Output the (X, Y) coordinate of the center of the cell containing the given text.  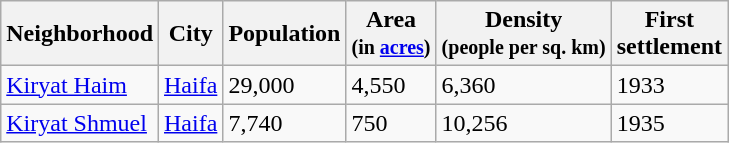
Kiryat Haim (80, 85)
1935 (669, 123)
Density(people per sq. km) (524, 34)
City (191, 34)
Area(in acres) (391, 34)
10,256 (524, 123)
Firstsettlement (669, 34)
Population (284, 34)
29,000 (284, 85)
7,740 (284, 123)
4,550 (391, 85)
750 (391, 123)
6,360 (524, 85)
Kiryat Shmuel (80, 123)
Neighborhood (80, 34)
1933 (669, 85)
